Capture the cell that displays the provided text and extract its (X, Y) central coordinate. 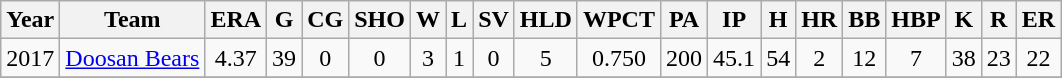
54 (778, 58)
2 (820, 58)
HBP (916, 20)
G (284, 20)
45.1 (734, 58)
Doosan Bears (132, 58)
ER (1038, 20)
2017 (30, 58)
HLD (546, 20)
CG (326, 20)
23 (998, 58)
IP (734, 20)
SHO (380, 20)
BB (864, 20)
HR (820, 20)
3 (428, 58)
39 (284, 58)
0.750 (618, 58)
12 (864, 58)
PA (684, 20)
Year (30, 20)
L (460, 20)
200 (684, 58)
ERA (236, 20)
H (778, 20)
38 (964, 58)
SV (494, 20)
WPCT (618, 20)
22 (1038, 58)
R (998, 20)
1 (460, 58)
4.37 (236, 58)
Team (132, 20)
5 (546, 58)
W (428, 20)
K (964, 20)
7 (916, 58)
